Output the [x, y] coordinate of the center of the cell containing the given text.  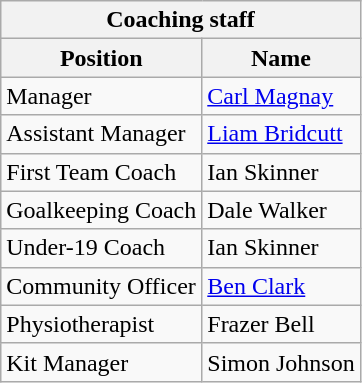
Community Officer [102, 286]
Frazer Bell [281, 324]
First Team Coach [102, 172]
Assistant Manager [102, 134]
Simon Johnson [281, 362]
Physiotherapist [102, 324]
Carl Magnay [281, 96]
Goalkeeping Coach [102, 210]
Ben Clark [281, 286]
Name [281, 58]
Under-19 Coach [102, 248]
Liam Bridcutt [281, 134]
Dale Walker [281, 210]
Position [102, 58]
Manager [102, 96]
Kit Manager [102, 362]
Coaching staff [180, 20]
